Search for the cell housing the specified text and yield its (X, Y) center coordinate. 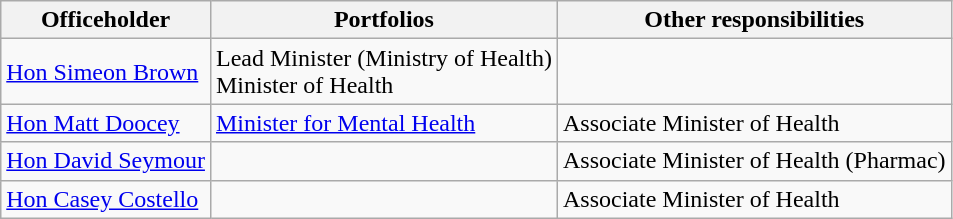
Other responsibilities (754, 20)
Minister for Mental Health (384, 123)
Hon Simeon Brown (106, 72)
Portfolios (384, 20)
Hon Casey Costello (106, 199)
Hon David Seymour (106, 161)
Hon Matt Doocey (106, 123)
Officeholder (106, 20)
Associate Minister of Health (Pharmac) (754, 161)
Lead Minister (Ministry of Health)Minister of Health (384, 72)
